Capture the cell that displays the provided text and extract its (x, y) central coordinate. 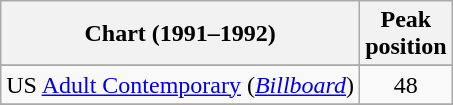
Peakposition (406, 34)
Chart (1991–1992) (180, 34)
US Adult Contemporary (Billboard) (180, 85)
48 (406, 85)
